Output the [X, Y] coordinate of the center of the cell containing the given text.  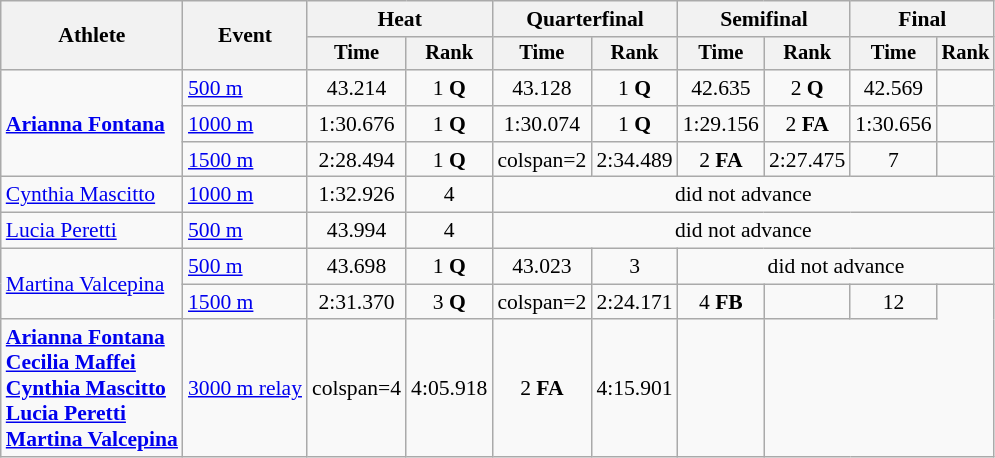
Quarterfinal [584, 19]
Event [245, 36]
7 [893, 160]
43.023 [542, 267]
2:24.171 [634, 302]
1:30.656 [893, 124]
Semifinal [764, 19]
Lucia Peretti [92, 231]
3 [634, 267]
3 Q [449, 302]
Arianna FontanaCecilia MaffeiCynthia MascittoLucia PerettiMartina Valcepina [92, 389]
2:28.494 [356, 160]
4:15.901 [634, 389]
1:30.676 [356, 124]
Athlete [92, 36]
1:29.156 [721, 124]
1:30.074 [542, 124]
43.128 [542, 88]
Cynthia Mascitto [92, 195]
2:27.475 [807, 160]
colspan=4 [356, 389]
42.569 [893, 88]
1:32.926 [356, 195]
Heat [400, 19]
Arianna Fontana [92, 124]
2 Q [807, 88]
Martina Valcepina [92, 284]
2:34.489 [634, 160]
3000 m relay [245, 389]
4:05.918 [449, 389]
43.698 [356, 267]
Final [922, 19]
2:31.370 [356, 302]
42.635 [721, 88]
43.214 [356, 88]
12 [893, 302]
4 FB [721, 302]
43.994 [356, 231]
